From the cell containing the given text, extract its center point as [x, y] coordinate. 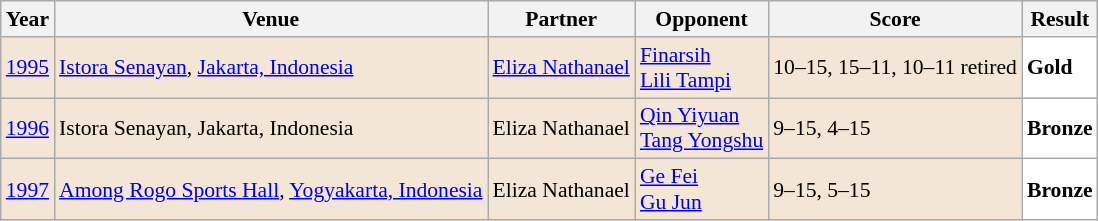
Score [895, 19]
Among Rogo Sports Hall, Yogyakarta, Indonesia [270, 190]
Year [28, 19]
Qin Yiyuan Tang Yongshu [702, 128]
Result [1060, 19]
9–15, 4–15 [895, 128]
Finarsih Lili Tampi [702, 68]
Gold [1060, 68]
1997 [28, 190]
1995 [28, 68]
Opponent [702, 19]
10–15, 15–11, 10–11 retired [895, 68]
Venue [270, 19]
Partner [562, 19]
9–15, 5–15 [895, 190]
1996 [28, 128]
Ge Fei Gu Jun [702, 190]
